Identify which cell holds the provided text, then report its (x, y) central coordinate. 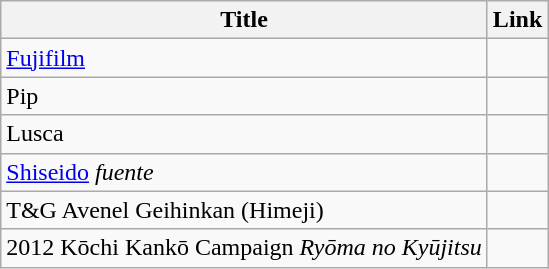
Lusca (244, 134)
Pip (244, 96)
Shiseido fuente (244, 172)
Link (517, 20)
Title (244, 20)
T&G Avenel Geihinkan (Himeji) (244, 210)
Fujifilm (244, 58)
2012 Kōchi Kankō Campaign Ryōma no Kyūjitsu (244, 248)
